Identify which cell holds the provided text, then report its [x, y] central coordinate. 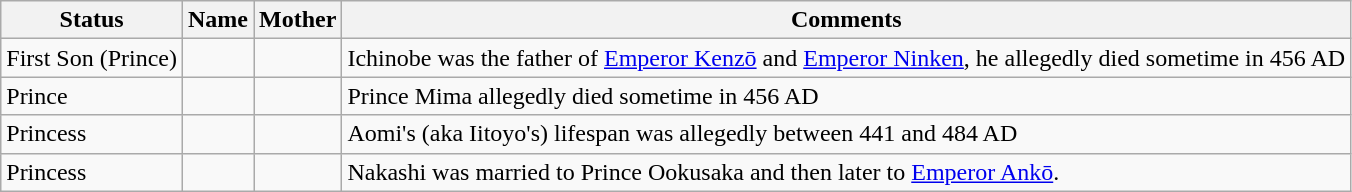
Nakashi was married to Prince Ookusaka and then later to Emperor Ankō. [846, 172]
Ichinobe was the father of Emperor Kenzō and Emperor Ninken, he allegedly died sometime in 456 AD [846, 58]
Prince [92, 96]
Comments [846, 20]
Name [218, 20]
Mother [298, 20]
Aomi's (aka Iitoyo's) lifespan was allegedly between 441 and 484 AD [846, 134]
Prince Mima allegedly died sometime in 456 AD [846, 96]
First Son (Prince) [92, 58]
Status [92, 20]
